Locate the cell with the specified text and output its [X, Y] center coordinate. 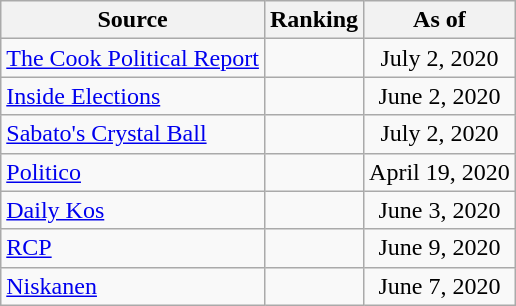
Inside Elections [133, 96]
Politico [133, 172]
Ranking [314, 20]
June 7, 2020 [440, 286]
Sabato's Crystal Ball [133, 134]
June 2, 2020 [440, 96]
As of [440, 20]
June 9, 2020 [440, 248]
June 3, 2020 [440, 210]
Source [133, 20]
Daily Kos [133, 210]
Niskanen [133, 286]
The Cook Political Report [133, 58]
April 19, 2020 [440, 172]
RCP [133, 248]
